Return the [X, Y] coordinate for the center point of the cell that contains the specified text.  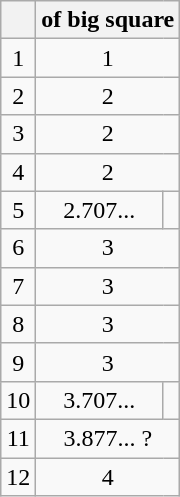
7 [18, 286]
11 [18, 438]
3.707... [100, 400]
5 [18, 210]
6 [18, 248]
8 [18, 324]
12 [18, 477]
10 [18, 400]
of big square [108, 20]
2.707... [100, 210]
9 [18, 362]
3.877... ? [108, 438]
